Provide the (x, y) coordinate of the cell's center where the given text is located.  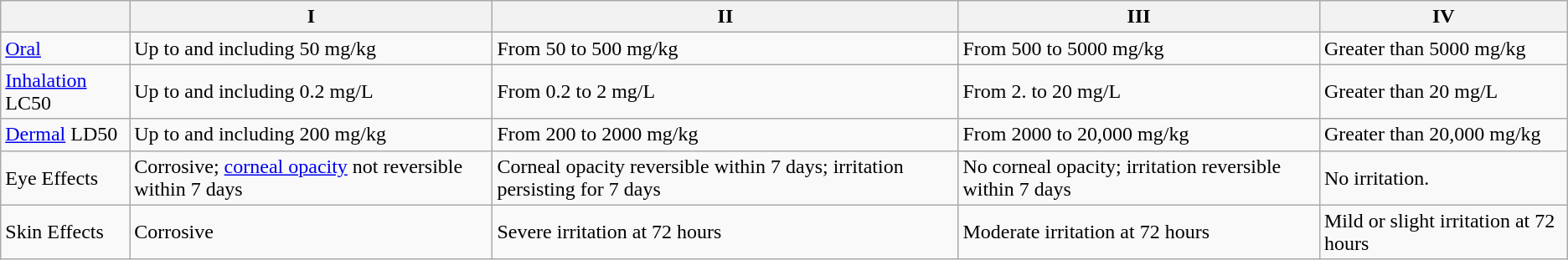
IV (1443, 17)
Up to and including 0.2 mg/L (312, 92)
Greater than 20 mg/L (1443, 92)
Greater than 20,000 mg/kg (1443, 135)
Mild or slight irritation at 72 hours (1443, 232)
Up to and including 200 mg/kg (312, 135)
Skin Effects (65, 232)
Eye Effects (65, 177)
Severe irritation at 72 hours (725, 232)
Dermal LD50 (65, 135)
No irritation. (1443, 177)
Corneal opacity reversible within 7 days; irritation persisting for 7 days (725, 177)
From 500 to 5000 mg/kg (1139, 48)
Inhalation LC50 (65, 92)
Greater than 5000 mg/kg (1443, 48)
From 200 to 2000 mg/kg (725, 135)
From 2. to 20 mg/L (1139, 92)
Up to and including 50 mg/kg (312, 48)
From 0.2 to 2 mg/L (725, 92)
No corneal opacity; irritation reversible within 7 days (1139, 177)
Corrosive (312, 232)
II (725, 17)
I (312, 17)
Oral (65, 48)
From 50 to 500 mg/kg (725, 48)
Moderate irritation at 72 hours (1139, 232)
Corrosive; corneal opacity not reversible within 7 days (312, 177)
III (1139, 17)
From 2000 to 20,000 mg/kg (1139, 135)
